From the cell containing the given text, extract its center point as [X, Y] coordinate. 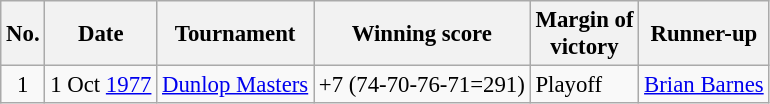
1 Oct 1977 [101, 85]
+7 (74-70-76-71=291) [422, 85]
Runner-up [704, 34]
Tournament [236, 34]
No. [23, 34]
Winning score [422, 34]
1 [23, 85]
Brian Barnes [704, 85]
Margin ofvictory [584, 34]
Playoff [584, 85]
Date [101, 34]
Dunlop Masters [236, 85]
